Locate the cell with the specified text and output its [X, Y] center coordinate. 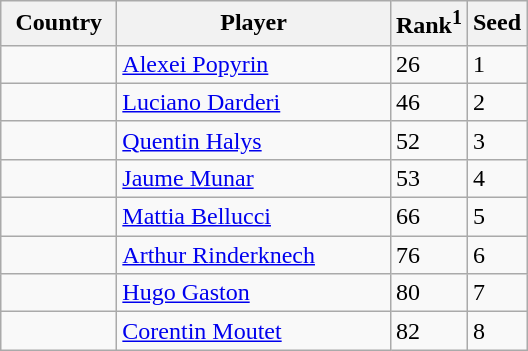
1 [496, 64]
52 [428, 140]
3 [496, 140]
Mattia Bellucci [254, 217]
26 [428, 64]
Luciano Darderi [254, 102]
66 [428, 217]
Rank1 [428, 24]
Corentin Moutet [254, 331]
80 [428, 293]
Quentin Halys [254, 140]
4 [496, 178]
46 [428, 102]
76 [428, 255]
6 [496, 255]
Arthur Rinderknech [254, 255]
7 [496, 293]
5 [496, 217]
53 [428, 178]
Alexei Popyrin [254, 64]
Hugo Gaston [254, 293]
Country [59, 24]
82 [428, 331]
Player [254, 24]
Jaume Munar [254, 178]
8 [496, 331]
2 [496, 102]
Seed [496, 24]
